Find where the given text appears and provide that cell's center as [X, Y] coordinate. 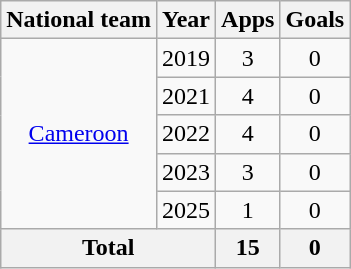
Apps [248, 20]
2019 [186, 58]
2025 [186, 210]
Year [186, 20]
Total [108, 248]
15 [248, 248]
1 [248, 210]
2022 [186, 134]
Goals [315, 20]
Cameroon [79, 134]
2021 [186, 96]
National team [79, 20]
2023 [186, 172]
